Identify which cell holds the provided text, then report its (x, y) central coordinate. 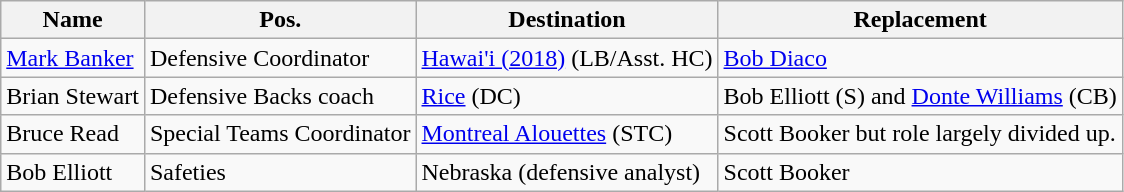
Defensive Backs coach (280, 96)
Rice (DC) (567, 96)
Montreal Alouettes (STC) (567, 134)
Pos. (280, 20)
Scott Booker (920, 172)
Nebraska (defensive analyst) (567, 172)
Bob Diaco (920, 58)
Hawai'i (2018) (LB/Asst. HC) (567, 58)
Safeties (280, 172)
Brian Stewart (73, 96)
Defensive Coordinator (280, 58)
Bruce Read (73, 134)
Bob Elliott (73, 172)
Mark Banker (73, 58)
Special Teams Coordinator (280, 134)
Bob Elliott (S) and Donte Williams (CB) (920, 96)
Replacement (920, 20)
Scott Booker but role largely divided up. (920, 134)
Name (73, 20)
Destination (567, 20)
